Identify which cell holds the provided text, then report its (X, Y) central coordinate. 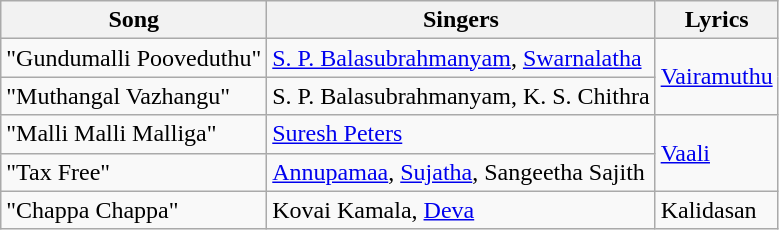
"Chappa Chappa" (134, 210)
"Malli Malli Malliga" (134, 134)
S. P. Balasubrahmanyam, Swarnalatha (461, 58)
"Muthangal Vazhangu" (134, 96)
Vairamuthu (716, 77)
Song (134, 20)
"Gundumalli Pooveduthu" (134, 58)
Annupamaa, Sujatha, Sangeetha Sajith (461, 172)
S. P. Balasubrahmanyam, K. S. Chithra (461, 96)
Singers (461, 20)
Vaali (716, 153)
Suresh Peters (461, 134)
"Tax Free" (134, 172)
Kalidasan (716, 210)
Kovai Kamala, Deva (461, 210)
Lyrics (716, 20)
